Search for the cell housing the specified text and yield its (X, Y) center coordinate. 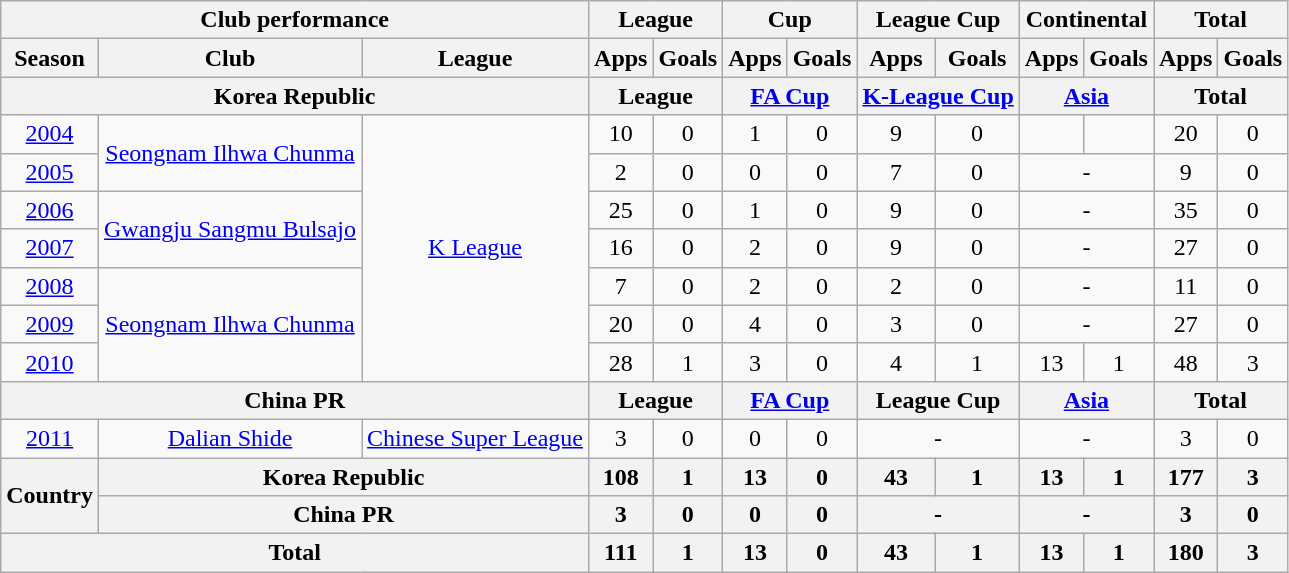
2008 (50, 286)
16 (621, 248)
2006 (50, 210)
2005 (50, 172)
111 (621, 553)
Country (50, 496)
Chinese Super League (476, 438)
108 (621, 477)
2010 (50, 362)
Continental (1086, 20)
177 (1186, 477)
2007 (50, 248)
25 (621, 210)
2011 (50, 438)
35 (1186, 210)
28 (621, 362)
Dalian Shide (230, 438)
48 (1186, 362)
Season (50, 58)
Club (230, 58)
180 (1186, 553)
K League (476, 248)
2004 (50, 134)
Cup (790, 20)
Club performance (295, 20)
K-League Cup (938, 96)
11 (1186, 286)
2009 (50, 324)
10 (621, 134)
Gwangju Sangmu Bulsajo (230, 229)
